From the cell containing the given text, extract its center point as [X, Y] coordinate. 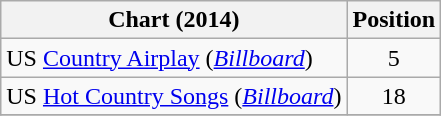
Position [394, 20]
18 [394, 96]
Chart (2014) [174, 20]
5 [394, 58]
US Country Airplay (Billboard) [174, 58]
US Hot Country Songs (Billboard) [174, 96]
